Provide the (X, Y) coordinate of the cell's center where the given text is located.  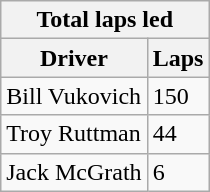
44 (178, 134)
Troy Ruttman (74, 134)
Laps (178, 58)
150 (178, 96)
Total laps led (105, 20)
Bill Vukovich (74, 96)
Jack McGrath (74, 172)
Driver (74, 58)
6 (178, 172)
